Capture the cell that displays the provided text and extract its [X, Y] central coordinate. 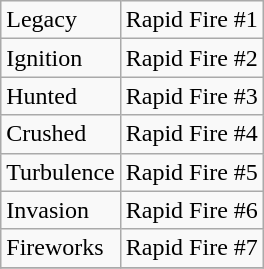
Crushed [61, 134]
Ignition [61, 58]
Rapid Fire #4 [192, 134]
Rapid Fire #5 [192, 172]
Rapid Fire #6 [192, 210]
Rapid Fire #3 [192, 96]
Invasion [61, 210]
Legacy [61, 20]
Rapid Fire #1 [192, 20]
Turbulence [61, 172]
Hunted [61, 96]
Rapid Fire #7 [192, 248]
Rapid Fire #2 [192, 58]
Fireworks [61, 248]
